For the text-containing cell, return its midpoint in [X, Y] coordinate format. 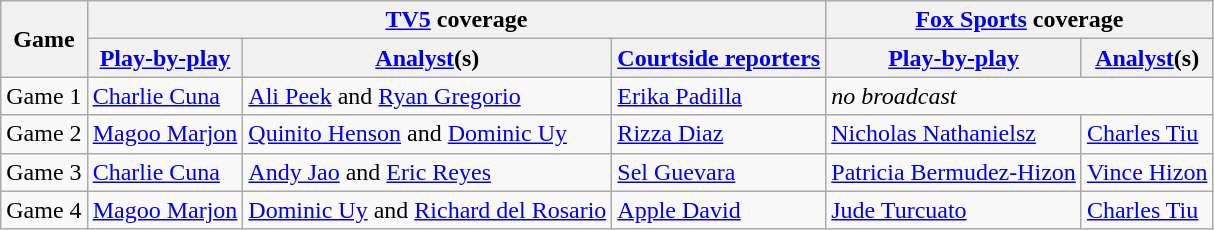
Courtside reporters [719, 58]
no broadcast [1020, 96]
Nicholas Nathanielsz [954, 134]
Ali Peek and Ryan Gregorio [428, 96]
Game 4 [44, 210]
Dominic Uy and Richard del Rosario [428, 210]
Jude Turcuato [954, 210]
Game 3 [44, 172]
TV5 coverage [456, 20]
Sel Guevara [719, 172]
Quinito Henson and Dominic Uy [428, 134]
Vince Hizon [1147, 172]
Fox Sports coverage [1020, 20]
Andy Jao and Eric Reyes [428, 172]
Game [44, 39]
Game 2 [44, 134]
Game 1 [44, 96]
Rizza Diaz [719, 134]
Erika Padilla [719, 96]
Apple David [719, 210]
Patricia Bermudez-Hizon [954, 172]
